Determine the [X, Y] coordinate at the center of the cell enclosing the given text.  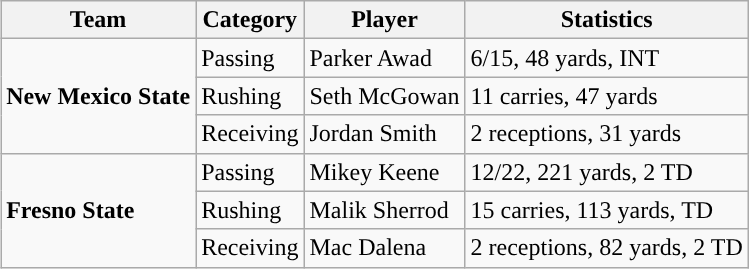
Seth McGowan [384, 96]
Team [98, 20]
Parker Awad [384, 58]
Player [384, 20]
Mac Dalena [384, 248]
Malik Sherrod [384, 210]
2 receptions, 82 yards, 2 TD [606, 248]
New Mexico State [98, 96]
6/15, 48 yards, INT [606, 58]
Statistics [606, 20]
2 receptions, 31 yards [606, 134]
Jordan Smith [384, 134]
Category [250, 20]
Fresno State [98, 210]
11 carries, 47 yards [606, 96]
15 carries, 113 yards, TD [606, 210]
Mikey Keene [384, 172]
12/22, 221 yards, 2 TD [606, 172]
